Identify which cell holds the provided text, then report its [X, Y] central coordinate. 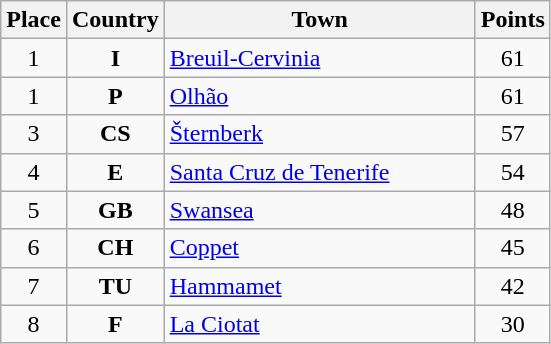
Breuil-Cervinia [320, 58]
CS [115, 134]
Coppet [320, 248]
P [115, 96]
La Ciotat [320, 324]
Swansea [320, 210]
CH [115, 248]
I [115, 58]
F [115, 324]
Santa Cruz de Tenerife [320, 172]
57 [512, 134]
Country [115, 20]
Town [320, 20]
6 [34, 248]
42 [512, 286]
GB [115, 210]
Olhão [320, 96]
3 [34, 134]
TU [115, 286]
45 [512, 248]
48 [512, 210]
Šternberk [320, 134]
E [115, 172]
Place [34, 20]
Points [512, 20]
7 [34, 286]
8 [34, 324]
54 [512, 172]
Hammamet [320, 286]
4 [34, 172]
5 [34, 210]
30 [512, 324]
